Capture the cell that displays the provided text and extract its [x, y] central coordinate. 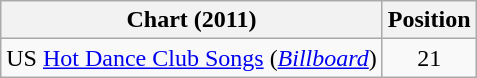
Chart (2011) [192, 20]
21 [429, 58]
Position [429, 20]
US Hot Dance Club Songs (Billboard) [192, 58]
